Find where the given text appears and provide that cell's center as [x, y] coordinate. 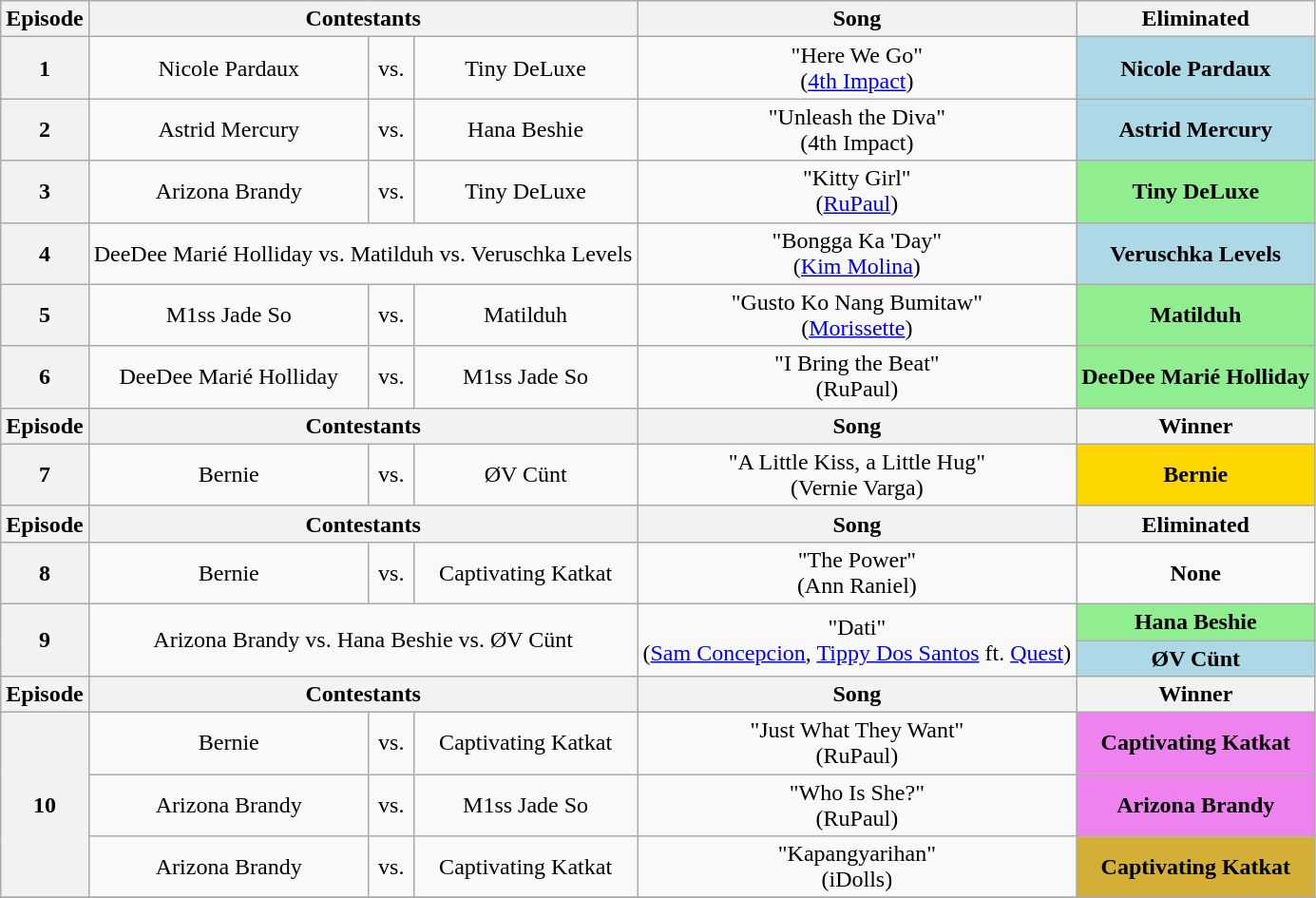
"Who Is She?"(RuPaul) [857, 806]
7 [45, 475]
"Unleash the Diva"(4th Impact) [857, 129]
5 [45, 315]
"Kapangyarihan"(iDolls) [857, 867]
Arizona Brandy vs. Hana Beshie vs. ØV Cünt [363, 640]
"Here We Go"(4th Impact) [857, 68]
6 [45, 376]
Veruschka Levels [1195, 253]
1 [45, 68]
8 [45, 572]
"The Power"(Ann Raniel) [857, 572]
"Just What They Want"(RuPaul) [857, 743]
9 [45, 640]
"Kitty Girl"(RuPaul) [857, 192]
10 [45, 806]
3 [45, 192]
None [1195, 572]
"I Bring the Beat"(RuPaul) [857, 376]
2 [45, 129]
"Gusto Ko Nang Bumitaw"(Morissette) [857, 315]
"Bongga Ka 'Day"(Kim Molina) [857, 253]
"Dati"(Sam Concepcion, Tippy Dos Santos ft. Quest) [857, 640]
DeeDee Marié Holliday vs. Matilduh vs. Veruschka Levels [363, 253]
4 [45, 253]
"A Little Kiss, a Little Hug"(Vernie Varga) [857, 475]
